Search for the cell housing the specified text and yield its (x, y) center coordinate. 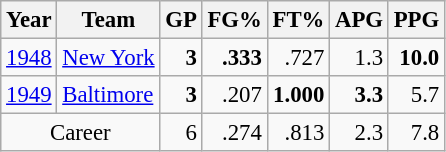
Career (80, 133)
.813 (298, 133)
FG% (234, 20)
Baltimore (108, 95)
6 (181, 133)
APG (360, 20)
GP (181, 20)
1.3 (360, 58)
New York (108, 58)
Year (29, 20)
5.7 (416, 95)
.207 (234, 95)
3.3 (360, 95)
2.3 (360, 133)
7.8 (416, 133)
1.000 (298, 95)
Team (108, 20)
.333 (234, 58)
.727 (298, 58)
.274 (234, 133)
1949 (29, 95)
1948 (29, 58)
PPG (416, 20)
FT% (298, 20)
10.0 (416, 58)
